Detect which cell encompasses the target text, then output its (X, Y) center coordinate. 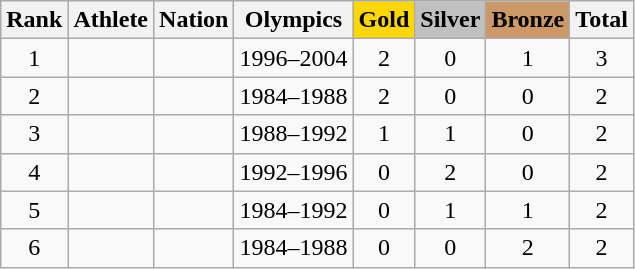
1996–2004 (294, 58)
Rank (34, 20)
Total (602, 20)
1984–1992 (294, 210)
1988–1992 (294, 134)
6 (34, 248)
1992–1996 (294, 172)
Bronze (528, 20)
Nation (194, 20)
5 (34, 210)
4 (34, 172)
Athlete (111, 20)
Olympics (294, 20)
Silver (450, 20)
Gold (384, 20)
